Pinpoint the cell where the given text exists, returning its [X, Y] midpoint coordinate. 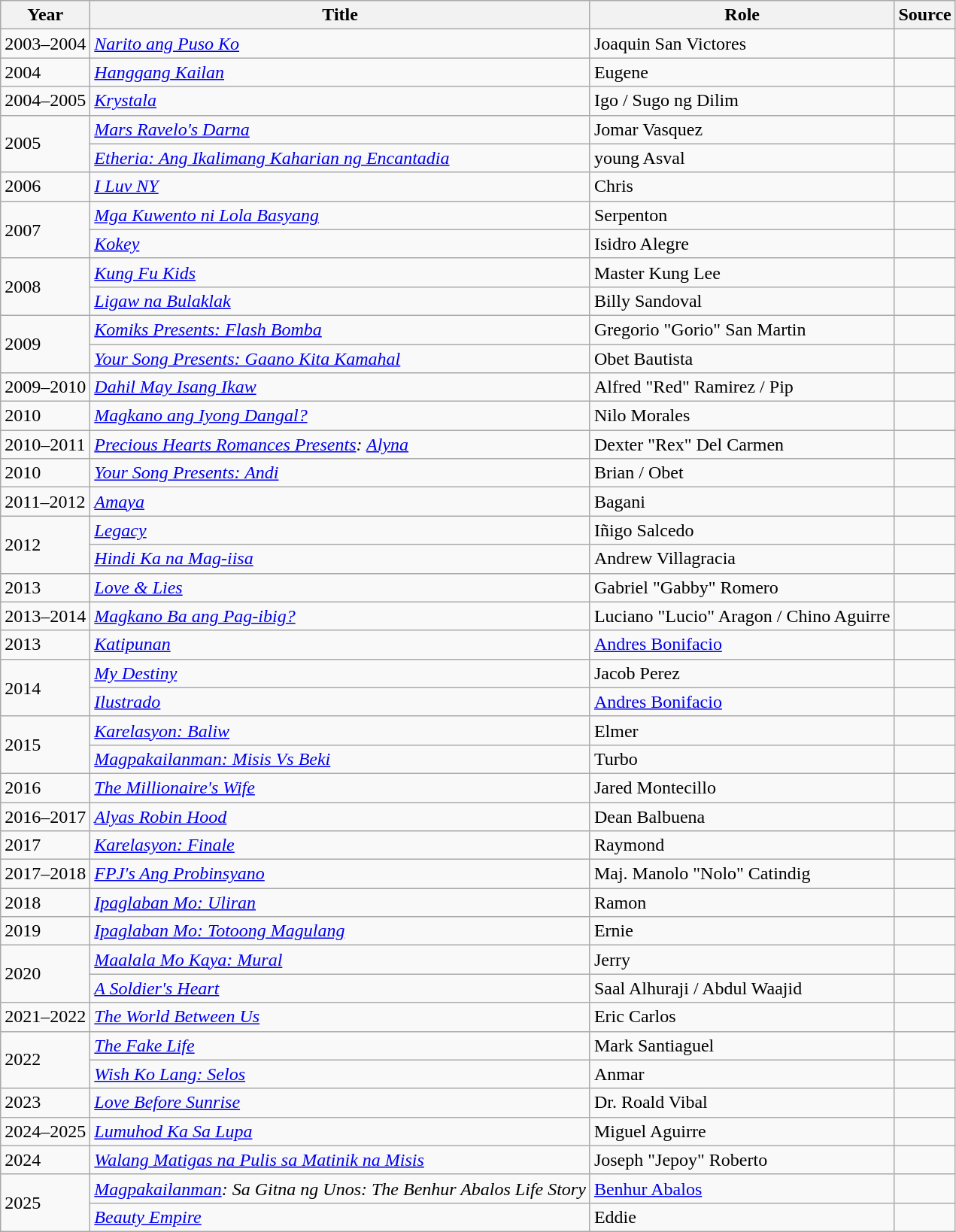
Nilo Morales [742, 416]
Legacy [340, 530]
Katipunan [340, 645]
Title [340, 15]
Love Before Sunrise [340, 1103]
Your Song Presents: Andi [340, 473]
Karelasyon: Baliw [340, 730]
2017–2018 [45, 874]
Mga Kuwento ni Lola Basyang [340, 215]
Kokey [340, 244]
Miguel Aguirre [742, 1131]
Jared Montecillo [742, 787]
Gregorio "Gorio" San Martin [742, 329]
Lumuhod Ka Sa Lupa [340, 1131]
Isidro Alegre [742, 244]
Krystala [340, 101]
2021–2022 [45, 1017]
Kung Fu Kids [340, 272]
Jerry [742, 960]
Brian / Obet [742, 473]
Ilustrado [340, 702]
2007 [45, 229]
2013–2014 [45, 616]
Hindi Ka na Mag-iisa [340, 559]
Joaquin San Victores [742, 44]
2012 [45, 545]
Gabriel "Gabby" Romero [742, 587]
Ramon [742, 903]
Joseph "Jepoy" Roberto [742, 1160]
2005 [45, 144]
2003–2004 [45, 44]
The Millionaire's Wife [340, 787]
2010–2011 [45, 445]
FPJ's Ang Probinsyano [340, 874]
Turbo [742, 759]
Karelasyon: Finale [340, 845]
Precious Hearts Romances Presents: Alyna [340, 445]
Love & Lies [340, 587]
Alfred "Red" Ramirez / Pip [742, 387]
Dahil May Isang Ikaw [340, 387]
2011–2012 [45, 502]
Jomar Vasquez [742, 129]
Eddie [742, 1217]
2024–2025 [45, 1131]
young Asval [742, 158]
Mark Santiaguel [742, 1045]
Ipaglaban Mo: Totoong Magulang [340, 931]
Alyas Robin Hood [340, 816]
Serpenton [742, 215]
2004 [45, 72]
2025 [45, 1203]
Your Song Presents: Gaano Kita Kamahal [340, 359]
Chris [742, 187]
2016 [45, 787]
Billy Sandoval [742, 301]
Anmar [742, 1074]
Ernie [742, 931]
The Fake Life [340, 1045]
Dexter "Rex" Del Carmen [742, 445]
Etheria: Ang Ikalimang Kaharian ng Encantadia [340, 158]
Eugene [742, 72]
Obet Bautista [742, 359]
Maalala Mo Kaya: Mural [340, 960]
Eric Carlos [742, 1017]
Magkano ang Iyong Dangal? [340, 416]
Dean Balbuena [742, 816]
Jacob Perez [742, 673]
2020 [45, 974]
Iñigo Salcedo [742, 530]
I Luv NY [340, 187]
Narito ang Puso Ko [340, 44]
Andrew Villagracia [742, 559]
2004–2005 [45, 101]
Year [45, 15]
Elmer [742, 730]
Magpakailanman: Sa Gitna ng Unos: The Benhur Abalos Life Story [340, 1188]
Saal Alhuraji / Abdul Waajid [742, 988]
Bagani [742, 502]
2022 [45, 1060]
2006 [45, 187]
2023 [45, 1103]
Luciano "Lucio" Aragon / Chino Aguirre [742, 616]
Komiks Presents: Flash Bomba [340, 329]
Wish Ko Lang: Selos [340, 1074]
2024 [45, 1160]
2017 [45, 845]
A Soldier's Heart [340, 988]
Amaya [340, 502]
Raymond [742, 845]
Igo / Sugo ng Dilim [742, 101]
Ipaglaban Mo: Uliran [340, 903]
2015 [45, 745]
My Destiny [340, 673]
2009 [45, 344]
Source [925, 15]
Beauty Empire [340, 1217]
2019 [45, 931]
Benhur Abalos [742, 1188]
2008 [45, 287]
Mars Ravelo's Darna [340, 129]
Walang Matigas na Pulis sa Matinik na Misis [340, 1160]
Dr. Roald Vibal [742, 1103]
Ligaw na Bulaklak [340, 301]
2016–2017 [45, 816]
Role [742, 15]
Maj. Manolo "Nolo" Catindig [742, 874]
Master Kung Lee [742, 272]
The World Between Us [340, 1017]
2018 [45, 903]
Magpakailanman: Misis Vs Beki [340, 759]
Hanggang Kailan [340, 72]
2014 [45, 687]
Magkano Ba ang Pag-ibig? [340, 616]
2009–2010 [45, 387]
